Pinpoint the cell where the given text exists, returning its [X, Y] midpoint coordinate. 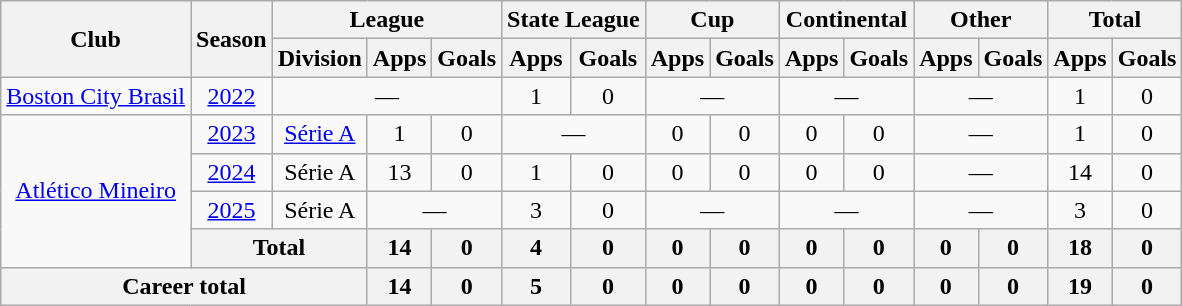
19 [1080, 286]
Cup [712, 20]
Club [96, 39]
State League [574, 20]
2022 [231, 96]
Continental [846, 20]
Season [231, 39]
Division [320, 58]
2025 [231, 210]
2023 [231, 134]
Boston City Brasil [96, 96]
2024 [231, 172]
18 [1080, 248]
4 [536, 248]
Atlético Mineiro [96, 191]
13 [399, 172]
League [386, 20]
5 [536, 286]
Other [981, 20]
Career total [184, 286]
